From the cell containing the given text, extract its center point as (x, y) coordinate. 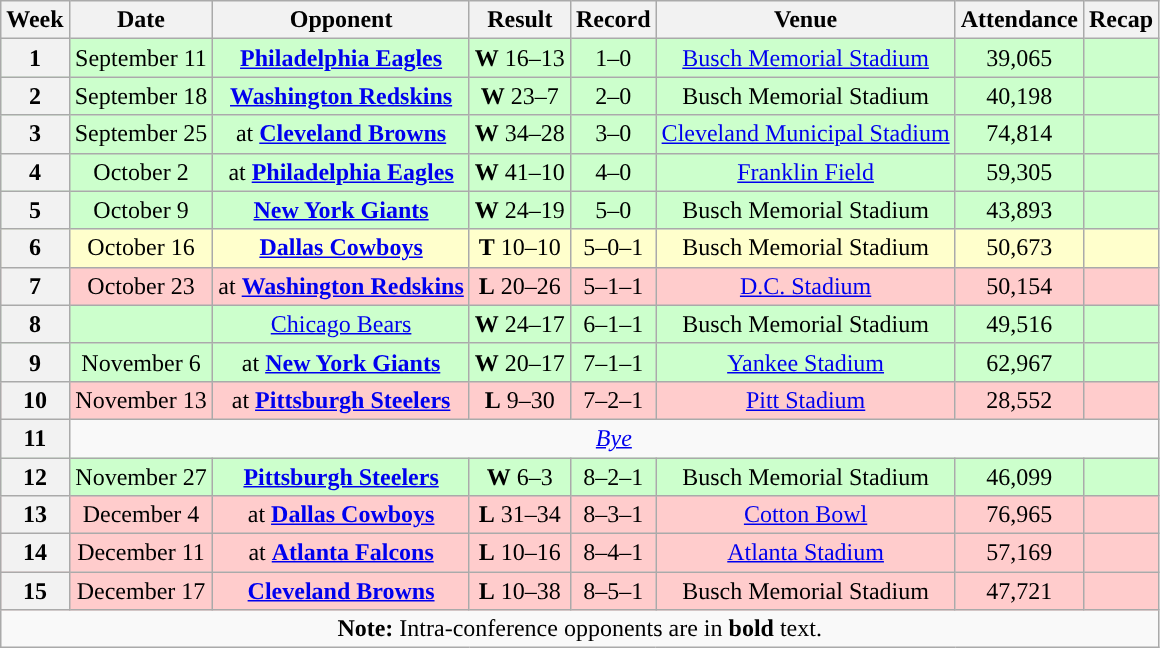
November 6 (141, 362)
W 41–10 (520, 172)
Cleveland Browns (341, 591)
Philadelphia Eagles (341, 58)
December 11 (141, 553)
15 (35, 591)
Dallas Cowboys (341, 248)
14 (35, 553)
6–1–1 (613, 324)
2–0 (613, 96)
74,814 (1019, 134)
49,516 (1019, 324)
13 (35, 515)
5–1–1 (613, 286)
4–0 (613, 172)
at Philadelphia Eagles (341, 172)
October 2 (141, 172)
40,198 (1019, 96)
1 (35, 58)
W 6–3 (520, 477)
8–4–1 (613, 553)
at Dallas Cowboys (341, 515)
September 11 (141, 58)
Venue (806, 20)
L 10–38 (520, 591)
Week (35, 20)
L 31–34 (520, 515)
7 (35, 286)
Pittsburgh Steelers (341, 477)
Chicago Bears (341, 324)
September 18 (141, 96)
8–3–1 (613, 515)
8–2–1 (613, 477)
57,169 (1019, 553)
at Washington Redskins (341, 286)
5–0–1 (613, 248)
W 16–13 (520, 58)
50,673 (1019, 248)
1–0 (613, 58)
5 (35, 210)
W 24–17 (520, 324)
9 (35, 362)
Yankee Stadium (806, 362)
October 9 (141, 210)
W 34–28 (520, 134)
10 (35, 400)
11 (35, 438)
47,721 (1019, 591)
Attendance (1019, 20)
October 23 (141, 286)
December 17 (141, 591)
76,965 (1019, 515)
Pitt Stadium (806, 400)
W 20–17 (520, 362)
November 27 (141, 477)
Bye (614, 438)
Atlanta Stadium (806, 553)
October 16 (141, 248)
Recap (1120, 20)
Opponent (341, 20)
at Cleveland Browns (341, 134)
4 (35, 172)
46,099 (1019, 477)
at Pittsburgh Steelers (341, 400)
6 (35, 248)
Cotton Bowl (806, 515)
December 4 (141, 515)
12 (35, 477)
59,305 (1019, 172)
W 24–19 (520, 210)
at Atlanta Falcons (341, 553)
Result (520, 20)
at New York Giants (341, 362)
2 (35, 96)
T 10–10 (520, 248)
Washington Redskins (341, 96)
28,552 (1019, 400)
November 13 (141, 400)
5–0 (613, 210)
39,065 (1019, 58)
62,967 (1019, 362)
Franklin Field (806, 172)
3 (35, 134)
43,893 (1019, 210)
7–1–1 (613, 362)
Date (141, 20)
L 9–30 (520, 400)
New York Giants (341, 210)
D.C. Stadium (806, 286)
50,154 (1019, 286)
W 23–7 (520, 96)
Cleveland Municipal Stadium (806, 134)
L 10–16 (520, 553)
L 20–26 (520, 286)
7–2–1 (613, 400)
September 25 (141, 134)
8 (35, 324)
Note: Intra-conference opponents are in bold text. (580, 629)
Record (613, 20)
8–5–1 (613, 591)
3–0 (613, 134)
